For the text-containing cell, return its midpoint in [X, Y] coordinate format. 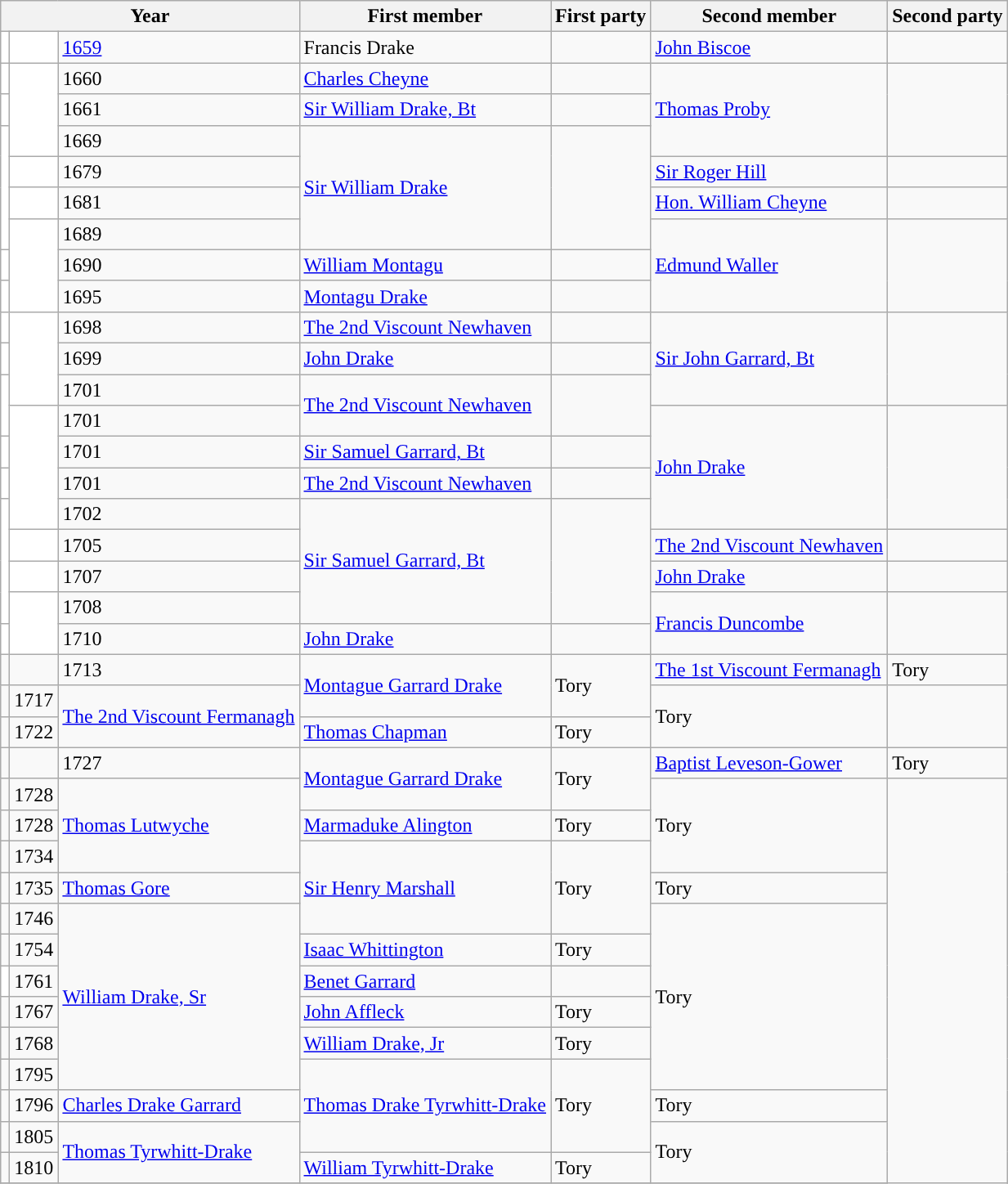
Thomas Proby [769, 110]
1705 [178, 545]
1754 [34, 950]
William Montagu [425, 265]
Year [150, 16]
Sir Henry Marshall [425, 887]
Thomas Lutwyche [178, 825]
Charles Drake Garrard [178, 1106]
1761 [34, 981]
Benet Garrard [425, 981]
Second member [769, 16]
Thomas Drake Tyrwhitt-Drake [425, 1106]
Sir William Drake [425, 187]
The 1st Viscount Fermanagh [769, 670]
The 2nd Viscount Fermanagh [178, 716]
1690 [178, 265]
1717 [34, 701]
1710 [178, 639]
1722 [34, 732]
1735 [34, 887]
1727 [178, 763]
Isaac Whittington [425, 950]
1699 [178, 358]
William Drake, Jr [425, 1043]
John Affleck [425, 1012]
1698 [178, 327]
Sir William Drake, Bt [425, 110]
1660 [178, 78]
William Tyrwhitt-Drake [425, 1168]
1679 [178, 172]
1795 [34, 1074]
Francis Duncombe [769, 623]
William Drake, Sr [178, 997]
Charles Cheyne [425, 78]
Thomas Chapman [425, 732]
1734 [34, 856]
Francis Drake [425, 47]
Thomas Gore [178, 887]
1746 [34, 919]
1768 [34, 1043]
1669 [178, 141]
1796 [34, 1106]
First party [601, 16]
1767 [34, 1012]
Baptist Leveson-Gower [769, 763]
1681 [178, 203]
1707 [178, 576]
1659 [178, 47]
Montagu Drake [425, 296]
1689 [178, 234]
Sir John Garrard, Bt [769, 358]
Thomas Tyrwhitt-Drake [178, 1152]
Hon. William Cheyne [769, 203]
First member [425, 16]
John Biscoe [769, 47]
1695 [178, 296]
1805 [34, 1137]
Sir Roger Hill [769, 172]
1810 [34, 1168]
1713 [178, 670]
1702 [178, 514]
1708 [178, 608]
Marmaduke Alington [425, 825]
1661 [178, 110]
Edmund Waller [769, 265]
Second party [948, 16]
